Identify which cell holds the provided text, then report its [X, Y] central coordinate. 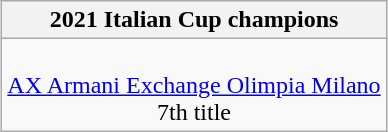
AX Armani Exchange Olimpia Milano 7th title [194, 85]
2021 Italian Cup champions [194, 20]
